Detect which cell encompasses the target text, then output its (x, y) center coordinate. 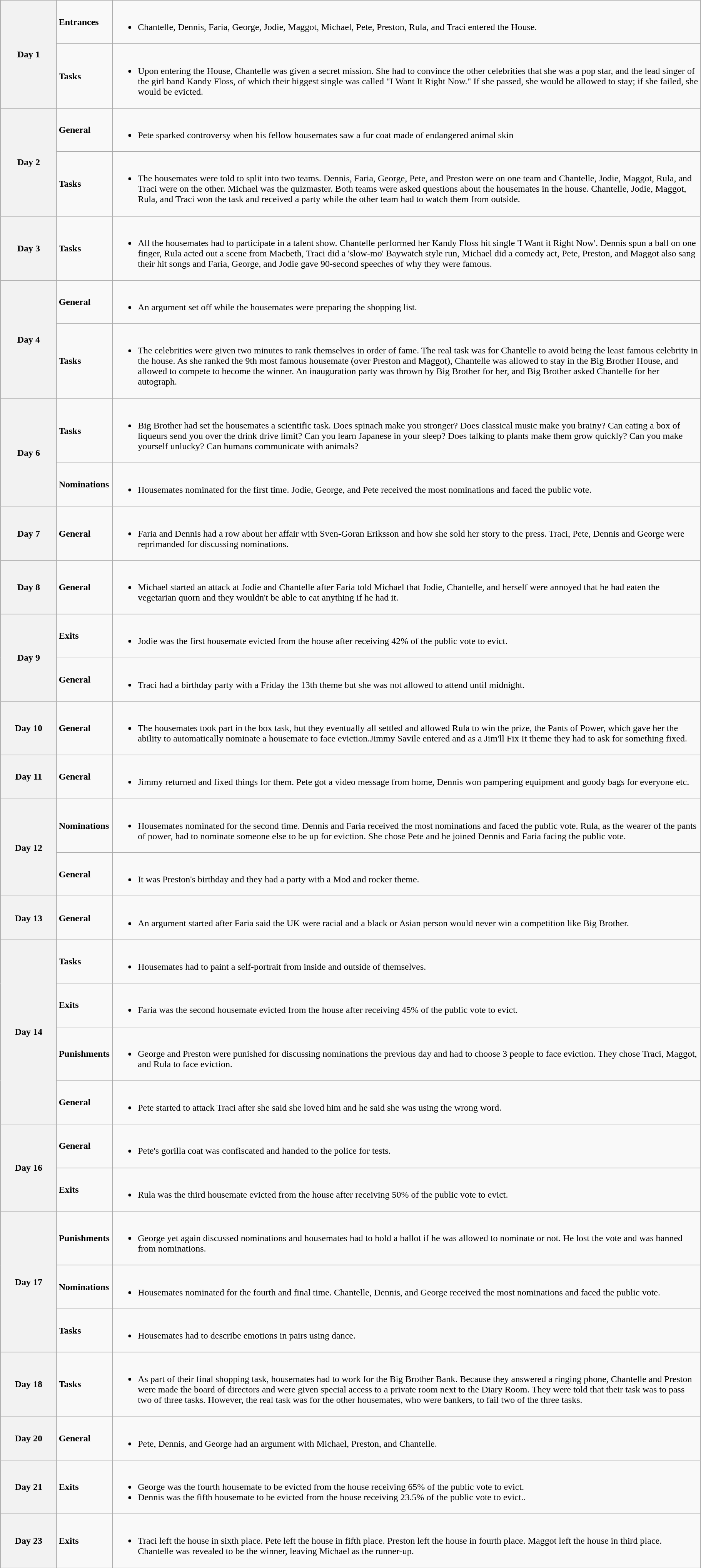
Pete sparked controversy when his fellow housemates saw a fur coat made of endangered animal skin (407, 130)
Day 2 (28, 162)
Day 8 (28, 587)
Rula was the third housemate evicted from the house after receiving 50% of the public vote to evict. (407, 1190)
Day 1 (28, 54)
Pete started to attack Traci after she said she loved him and he said she was using the wrong word. (407, 1103)
Day 23 (28, 1541)
Day 11 (28, 777)
It was Preston's birthday and they had a party with a Mod and rocker theme. (407, 875)
Chantelle, Dennis, Faria, George, Jodie, Maggot, Michael, Pete, Preston, Rula, and Traci entered the House. (407, 22)
Day 14 (28, 1032)
Housemates nominated for the fourth and final time. Chantelle, Dennis, and George received the most nominations and faced the public vote. (407, 1287)
Jimmy returned and fixed things for them. Pete got a video message from home, Dennis won pampering equipment and goody bags for everyone etc. (407, 777)
Day 4 (28, 340)
Day 20 (28, 1438)
Faria was the second housemate evicted from the house after receiving 45% of the public vote to evict. (407, 1005)
Day 17 (28, 1282)
Day 7 (28, 533)
Pete, Dennis, and George had an argument with Michael, Preston, and Chantelle. (407, 1438)
Day 18 (28, 1384)
Traci had a birthday party with a Friday the 13th theme but she was not allowed to attend until midnight. (407, 679)
Entrances (85, 22)
Day 12 (28, 848)
Day 3 (28, 248)
Jodie was the first housemate evicted from the house after receiving 42% of the public vote to evict. (407, 636)
Day 21 (28, 1487)
Housemates nominated for the first time. Jodie, George, and Pete received the most nominations and faced the public vote. (407, 484)
Housemates had to paint a self-portrait from inside and outside of themselves. (407, 962)
Pete's gorilla coat was confiscated and handed to the police for tests. (407, 1146)
Housemates had to describe emotions in pairs using dance. (407, 1330)
Day 9 (28, 658)
Day 16 (28, 1168)
An argument set off while the housemates were preparing the shopping list. (407, 302)
Day 6 (28, 452)
An argument started after Faria said the UK were racial and a black or Asian person would never win a competition like Big Brother. (407, 918)
Day 13 (28, 918)
Day 10 (28, 728)
